Return the (X, Y) coordinate for the center point of the cell that contains the specified text.  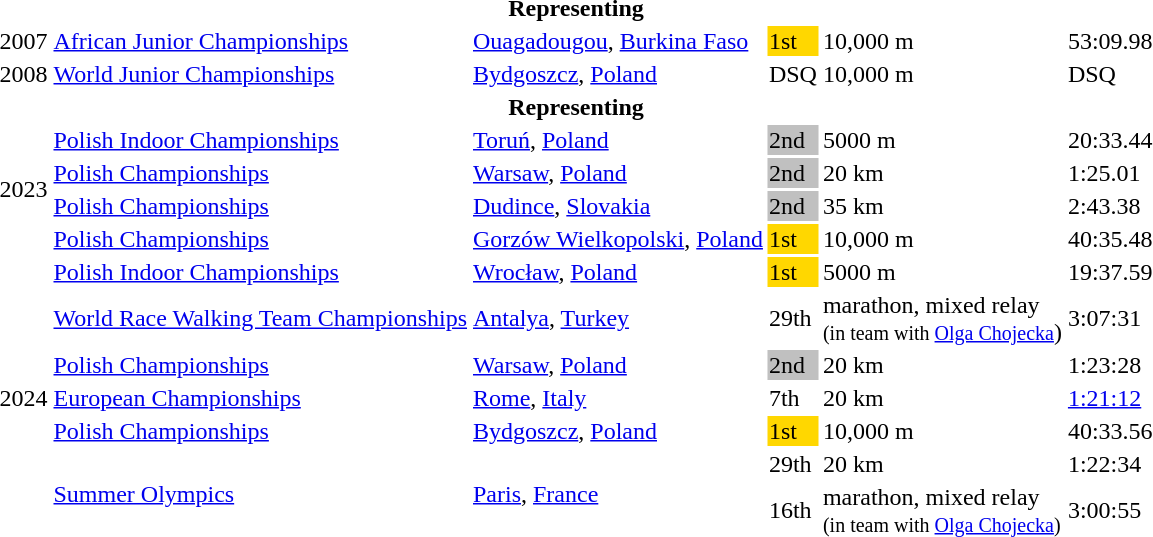
World Junior Championships (260, 74)
Toruń, Poland (618, 140)
African Junior Championships (260, 41)
DSQ (792, 74)
Dudince, Slovakia (618, 206)
Ouagadougou, Burkina Faso (618, 41)
Wrocław, Poland (618, 272)
Antalya, Turkey (618, 318)
World Race Walking Team Championships (260, 318)
35 km (942, 206)
7th (792, 398)
marathon, mixed relay(in team with Olga Chojecka) (942, 318)
Gorzów Wielkopolski, Poland (618, 239)
European Championships (260, 398)
Rome, Italy (618, 398)
